Find where the given text appears and provide that cell's center as [x, y] coordinate. 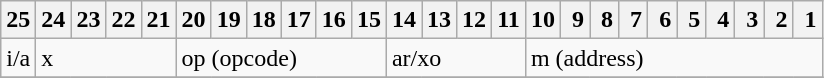
11 [509, 20]
4 [720, 20]
m (address) [674, 58]
21 [158, 20]
19 [228, 20]
15 [368, 20]
i/a [18, 58]
6 [662, 20]
17 [298, 20]
20 [194, 20]
5 [692, 20]
22 [124, 20]
8 [604, 20]
x [106, 58]
12 [474, 20]
23 [88, 20]
3 [750, 20]
2 [778, 20]
16 [334, 20]
25 [18, 20]
op (opcode) [281, 58]
13 [440, 20]
1 [808, 20]
14 [404, 20]
7 [634, 20]
18 [264, 20]
10 [542, 20]
24 [54, 20]
ar/xo [456, 58]
9 [574, 20]
